Detect which cell encompasses the target text, then output its [X, Y] center coordinate. 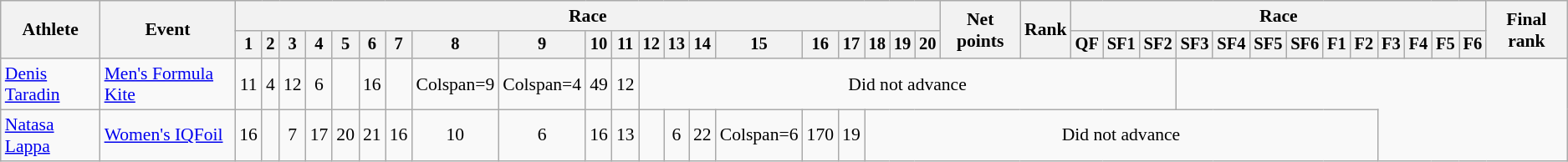
15 [759, 45]
49 [599, 84]
170 [821, 135]
SF6 [1305, 45]
2 [271, 45]
Colspan=4 [542, 84]
Athlete [50, 30]
Denis Taradin [50, 84]
SF4 [1231, 45]
1 [248, 45]
F4 [1418, 45]
SF5 [1268, 45]
5 [345, 45]
Event [168, 30]
SF2 [1158, 45]
Final rank [1527, 30]
Colspan=9 [455, 84]
Colspan=6 [759, 135]
Women's IQFoil [168, 135]
18 [877, 45]
F1 [1336, 45]
21 [372, 135]
8 [455, 45]
F5 [1445, 45]
SF3 [1195, 45]
Natasa Lappa [50, 135]
F3 [1391, 45]
QF [1087, 45]
3 [293, 45]
9 [542, 45]
F2 [1364, 45]
22 [702, 135]
14 [702, 45]
SF1 [1121, 45]
Men's Formula Kite [168, 84]
Net points [980, 30]
F6 [1473, 45]
Rank [1045, 30]
